Return (x, y) of the center of cell containing provided text 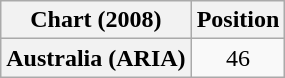
46 (238, 58)
Position (238, 20)
Australia (ARIA) (96, 58)
Chart (2008) (96, 20)
